Extract the (x, y) coordinate from the center of the cell holding the provided text.  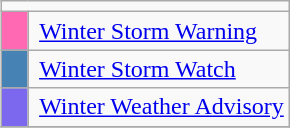
Winter Weather Advisory (158, 107)
Winter Storm Warning (158, 31)
Winter Storm Watch (158, 69)
